Return [X, Y] of the center of cell containing provided text 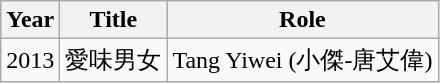
Role [302, 20]
愛味男女 [114, 60]
2013 [30, 60]
Title [114, 20]
Year [30, 20]
Tang Yiwei (小傑-唐艾偉) [302, 60]
